From the cell containing the given text, extract its center point as (x, y) coordinate. 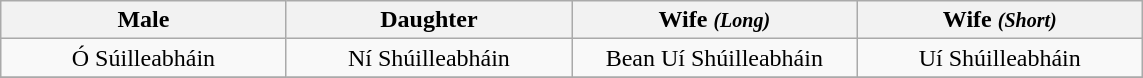
Male (144, 20)
Uí Shúilleabháin (1000, 58)
Ní Shúilleabháin (428, 58)
Ó Súilleabháin (144, 58)
Daughter (428, 20)
Wife (Long) (714, 20)
Bean Uí Shúilleabháin (714, 58)
Wife (Short) (1000, 20)
